Scan for the cell matching the given text and deliver its (X, Y) coordinate at center. 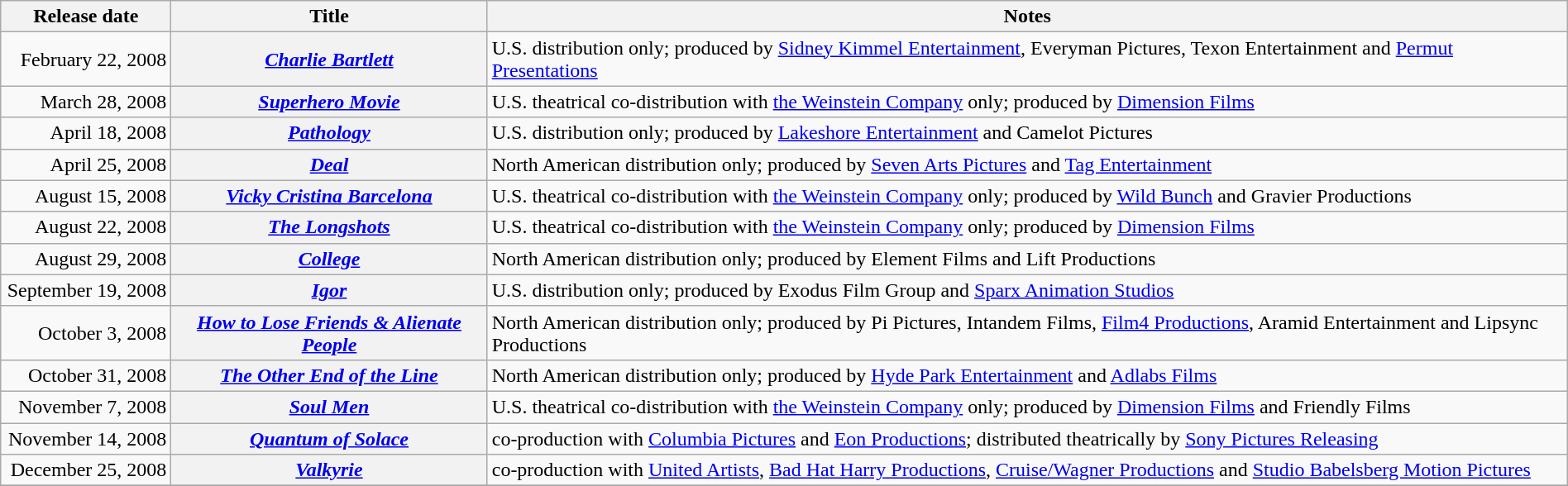
November 7, 2008 (86, 407)
August 29, 2008 (86, 259)
April 25, 2008 (86, 164)
April 18, 2008 (86, 133)
Deal (329, 164)
September 19, 2008 (86, 290)
co-production with Columbia Pictures and Eon Productions; distributed theatrically by Sony Pictures Releasing (1027, 439)
The Other End of the Line (329, 375)
Release date (86, 17)
Pathology (329, 133)
North American distribution only; produced by Pi Pictures, Intandem Films, Film4 Productions, Aramid Entertainment and Lipsync Productions (1027, 332)
October 3, 2008 (86, 332)
North American distribution only; produced by Seven Arts Pictures and Tag Entertainment (1027, 164)
How to Lose Friends & Alienate People (329, 332)
February 22, 2008 (86, 60)
Soul Men (329, 407)
Vicky Cristina Barcelona (329, 196)
March 28, 2008 (86, 102)
Superhero Movie (329, 102)
Valkyrie (329, 470)
The Longshots (329, 227)
August 15, 2008 (86, 196)
co-production with United Artists, Bad Hat Harry Productions, Cruise/Wagner Productions and Studio Babelsberg Motion Pictures (1027, 470)
College (329, 259)
North American distribution only; produced by Hyde Park Entertainment and Adlabs Films (1027, 375)
December 25, 2008 (86, 470)
Igor (329, 290)
U.S. distribution only; produced by Lakeshore Entertainment and Camelot Pictures (1027, 133)
U.S. distribution only; produced by Sidney Kimmel Entertainment, Everyman Pictures, Texon Entertainment and Permut Presentations (1027, 60)
Notes (1027, 17)
U.S. theatrical co-distribution with the Weinstein Company only; produced by Wild Bunch and Gravier Productions (1027, 196)
Title (329, 17)
Charlie Bartlett (329, 60)
August 22, 2008 (86, 227)
North American distribution only; produced by Element Films and Lift Productions (1027, 259)
U.S. distribution only; produced by Exodus Film Group and Sparx Animation Studios (1027, 290)
October 31, 2008 (86, 375)
U.S. theatrical co-distribution with the Weinstein Company only; produced by Dimension Films and Friendly Films (1027, 407)
November 14, 2008 (86, 439)
Quantum of Solace (329, 439)
